Capture the cell that displays the provided text and extract its (x, y) central coordinate. 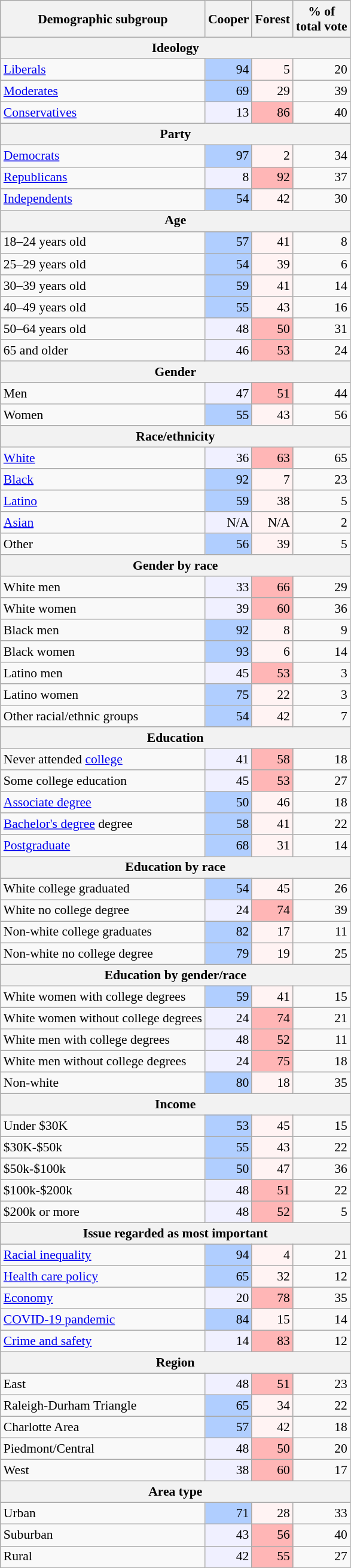
78 (272, 1298)
68 (228, 846)
Other racial/ethnic groups (103, 717)
$30K-$50k (103, 1148)
Republicans (103, 178)
Race/ethnicity (176, 436)
Urban (103, 1514)
9 (322, 630)
Raleigh-Durham Triangle (103, 1406)
White women (103, 609)
Cooper (228, 19)
Latino men (103, 673)
Democrats (103, 156)
White men without college degrees (103, 1061)
Crime and safety (103, 1341)
83 (272, 1341)
Charlotte Area (103, 1428)
$200k or more (103, 1212)
Area type (176, 1492)
Education by race (176, 867)
Gender by race (176, 566)
86 (272, 113)
97 (228, 156)
19 (272, 953)
Men (103, 393)
COVID-19 pandemic (103, 1320)
25–29 years old (103, 264)
Conservatives (103, 113)
Non-white (103, 1083)
4 (272, 1255)
63 (272, 458)
Issue regarded as most important (176, 1234)
White women without college degrees (103, 1018)
65 and older (103, 350)
79 (228, 953)
Region (176, 1363)
Rural (103, 1557)
16 (322, 307)
13 (228, 113)
Racial inequality (103, 1255)
Non-white college graduates (103, 932)
40–49 years old (103, 307)
93 (228, 652)
Liberals (103, 70)
84 (228, 1320)
Latino women (103, 695)
Some college education (103, 781)
White no college degree (103, 910)
Health care policy (103, 1277)
Bachelor's degree degree (103, 824)
Ideology (176, 48)
Suburban (103, 1535)
69 (228, 91)
37 (322, 178)
Associate degree (103, 803)
Never attended college (103, 760)
Latino (103, 501)
Forest (272, 19)
44 (322, 393)
Piedmont/Central (103, 1449)
30 (322, 199)
Under $30K (103, 1126)
Postgraduate (103, 846)
White men (103, 587)
Party (176, 135)
32 (272, 1277)
White women with college degrees (103, 997)
Income (176, 1104)
Women (103, 415)
Independents (103, 199)
50–64 years old (103, 329)
White college graduated (103, 889)
Demographic subgroup (103, 19)
Black (103, 479)
Moderates (103, 91)
$100k-$200k (103, 1191)
Education by gender/race (176, 975)
Asian (103, 522)
30–39 years old (103, 286)
% oftotal vote (322, 19)
28 (272, 1514)
25 (322, 953)
Economy (103, 1298)
Age (176, 221)
White men with college degrees (103, 1040)
Black men (103, 630)
Other (103, 544)
18–24 years old (103, 243)
82 (228, 932)
71 (228, 1514)
East (103, 1384)
80 (228, 1083)
66 (272, 587)
$50k-$100k (103, 1169)
White (103, 458)
Gender (176, 372)
Black women (103, 652)
26 (322, 889)
West (103, 1471)
Education (176, 738)
Non-white no college degree (103, 953)
